Search for the cell housing the specified text and yield its (x, y) center coordinate. 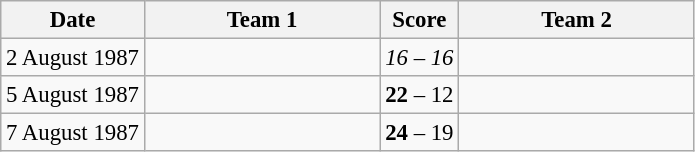
Team 2 (577, 20)
16 – 16 (420, 58)
Date (73, 20)
5 August 1987 (73, 95)
2 August 1987 (73, 58)
24 – 19 (420, 133)
22 – 12 (420, 95)
Score (420, 20)
Team 1 (262, 20)
7 August 1987 (73, 133)
